Provide the (x, y) coordinate of the cell's center where the given text is located.  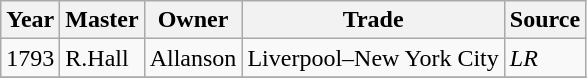
Source (544, 20)
R.Hall (102, 58)
Trade (373, 20)
Liverpool–New York City (373, 58)
Master (102, 20)
1793 (30, 58)
Allanson (193, 58)
LR (544, 58)
Owner (193, 20)
Year (30, 20)
